Provide the [x, y] coordinate of the cell's center where the given text is located.  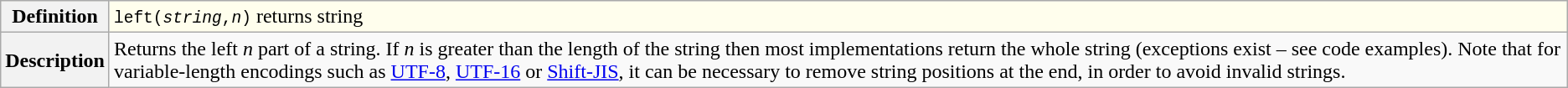
left(string,n) returns string [838, 17]
Definition [55, 17]
Description [55, 60]
